Scan for the cell matching the given text and deliver its [x, y] coordinate at center. 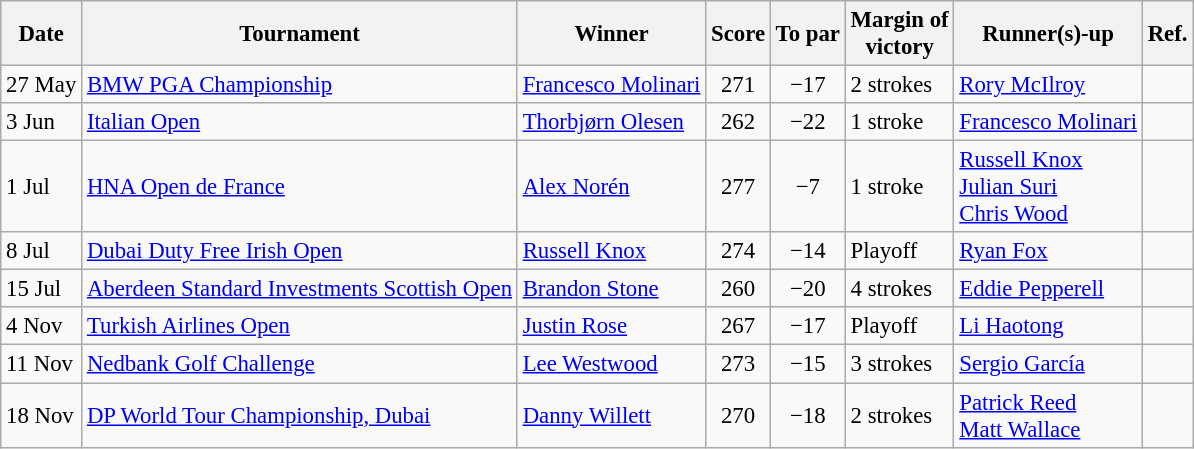
Danny Willett [611, 416]
267 [738, 327]
260 [738, 289]
11 Nov [42, 364]
−22 [808, 122]
3 strokes [900, 364]
Brandon Stone [611, 289]
277 [738, 187]
18 Nov [42, 416]
Turkish Airlines Open [300, 327]
Runner(s)-up [1048, 34]
Patrick Reed Matt Wallace [1048, 416]
1 Jul [42, 187]
Italian Open [300, 122]
Score [738, 34]
Date [42, 34]
−18 [808, 416]
Rory McIlroy [1048, 85]
Russell Knox [611, 251]
8 Jul [42, 251]
Winner [611, 34]
−20 [808, 289]
Nedbank Golf Challenge [300, 364]
270 [738, 416]
Eddie Pepperell [1048, 289]
273 [738, 364]
Lee Westwood [611, 364]
−15 [808, 364]
262 [738, 122]
HNA Open de France [300, 187]
Sergio García [1048, 364]
Alex Norén [611, 187]
Aberdeen Standard Investments Scottish Open [300, 289]
−7 [808, 187]
4 strokes [900, 289]
Russell Knox Julian Suri Chris Wood [1048, 187]
Tournament [300, 34]
Ryan Fox [1048, 251]
27 May [42, 85]
Ref. [1167, 34]
Dubai Duty Free Irish Open [300, 251]
−14 [808, 251]
Justin Rose [611, 327]
Margin ofvictory [900, 34]
15 Jul [42, 289]
DP World Tour Championship, Dubai [300, 416]
To par [808, 34]
271 [738, 85]
Li Haotong [1048, 327]
4 Nov [42, 327]
Thorbjørn Olesen [611, 122]
274 [738, 251]
3 Jun [42, 122]
BMW PGA Championship [300, 85]
